Return [X, Y] of the center of cell containing provided text 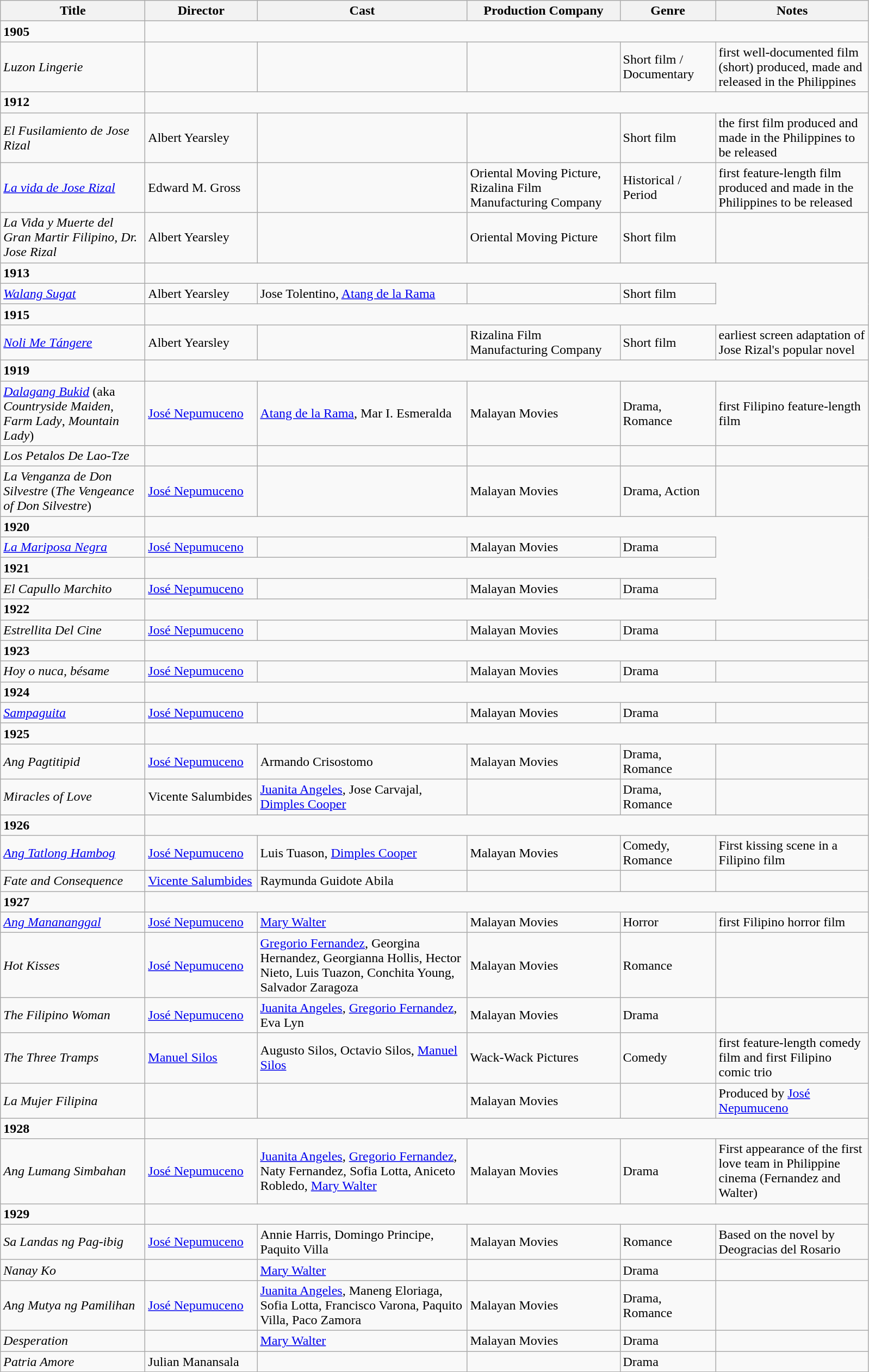
first well-documented film (short) produced, made and released in the Philippines [792, 67]
1925 [73, 733]
Gregorio Fernandez, Georgina Hernandez, Georgianna Hollis, Hector Nieto, Luis Tuazon, Conchita Young, Salvador Zaragoza [362, 965]
Patria Amore [73, 1362]
Title [73, 11]
Short film / Documentary [668, 67]
1927 [73, 902]
Juanita Angeles, Gregorio Fernandez, Eva Lyn [362, 1015]
Manuel Silos [201, 1058]
Sampaguita [73, 713]
Juanita Angeles, Gregorio Fernandez, Naty Fernandez, Sofia Lotta, Aniceto Robledo, Mary Walter [362, 1171]
Sa Landas ng Pag-ibig [73, 1242]
Ang Pagtitipid [73, 761]
Hoy o nuca, bésame [73, 671]
Julian Manansala [201, 1362]
Miracles of Love [73, 797]
1919 [73, 370]
Wack-Wack Pictures [544, 1058]
Director [201, 11]
Ang Tatlong Hambog [73, 853]
Dalagang Bukid (aka Countryside Maiden, Farm Lady, Mountain Lady) [73, 413]
First appearance of the first love team in Philippine cinema (Fernandez and Walter) [792, 1171]
Atang de la Rama, Mar I. Esmeralda [362, 413]
Desperation [73, 1340]
El Capullo Marchito [73, 589]
Hot Kisses [73, 965]
Augusto Silos, Octavio Silos, Manuel Silos [362, 1058]
1928 [73, 1128]
first Filipino feature-length film [792, 413]
La vida de Jose Rizal [73, 188]
Luis Tuason, Dimples Cooper [362, 853]
Oriental Moving Picture, Rizalina Film Manufacturing Company [544, 188]
Comedy, Romance [668, 853]
Walang Sugat [73, 294]
Jose Tolentino, Atang de la Rama [362, 294]
Cast [362, 11]
First kissing scene in a Filipino film [792, 853]
1924 [73, 692]
first feature-length comedy film and first Filipino comic trio [792, 1058]
1920 [73, 527]
Genre [668, 11]
Notes [792, 11]
Ang Mutya ng Pamilihan [73, 1305]
1926 [73, 825]
La Mujer Filipina [73, 1100]
Noli Me Tángere [73, 342]
1905 [73, 32]
Edward M. Gross [201, 188]
Ang Manananggal [73, 922]
Rizalina Film Manufacturing Company [544, 342]
Juanita Angeles, Maneng Eloriaga, Sofia Lotta, Francisco Varona, Paquito Villa, Paco Zamora [362, 1305]
1921 [73, 568]
Historical / Period [668, 188]
Based on the novel by Deogracias del Rosario [792, 1242]
1922 [73, 609]
La Venganza de Don Silvestre (The Vengeance of Don Silvestre) [73, 491]
first Filipino horror film [792, 922]
Los Petalos De Lao-Tze [73, 456]
Luzon Lingerie [73, 67]
The Three Tramps [73, 1058]
La Vida y Muerte del Gran Martir Filipino, Dr. Jose Rizal [73, 238]
The Filipino Woman [73, 1015]
earliest screen adaptation of Jose Rizal's popular novel [792, 342]
Nanay Ko [73, 1270]
1929 [73, 1214]
1915 [73, 314]
1912 [73, 102]
Annie Harris, Domingo Principe, Paquito Villa [362, 1242]
the first film produced and made in the Philippines to be released [792, 138]
first feature-length film produced and made in the Philippines to be released [792, 188]
Horror [668, 922]
Produced by José Nepumuceno [792, 1100]
Fate and Consequence [73, 881]
Drama, Action [668, 491]
Comedy [668, 1058]
Raymunda Guidote Abila [362, 881]
Production Company [544, 11]
Ang Lumang Simbahan [73, 1171]
Oriental Moving Picture [544, 238]
El Fusilamiento de Jose Rizal [73, 138]
Armando Crisostomo [362, 761]
1923 [73, 651]
1913 [73, 273]
La Mariposa Negra [73, 547]
Estrellita Del Cine [73, 630]
Juanita Angeles, Jose Carvajal, Dimples Cooper [362, 797]
